Output the [X, Y] coordinate of the center of the cell containing the given text.  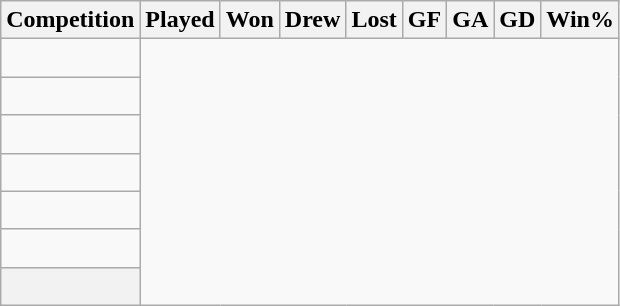
Win% [580, 20]
Drew [312, 20]
Played [180, 20]
GD [518, 20]
Lost [374, 20]
Competition [70, 20]
GA [470, 20]
Won [250, 20]
GF [424, 20]
